Identify which cell holds the provided text, then report its (X, Y) central coordinate. 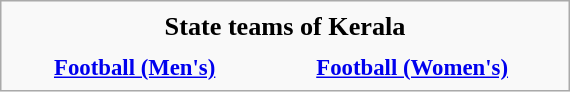
Football (Women's) (412, 68)
Football (Men's) (134, 68)
State teams of Kerala (285, 26)
